Search for the cell housing the specified text and yield its [X, Y] center coordinate. 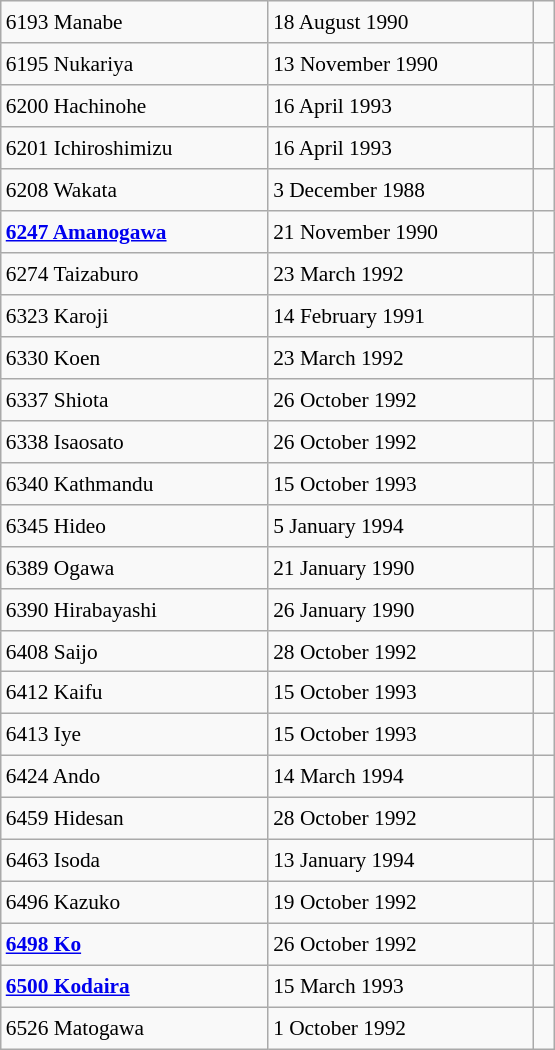
19 October 1992 [400, 903]
14 February 1991 [400, 316]
6526 Matogawa [134, 1028]
1 October 1992 [400, 1028]
6201 Ichiroshimizu [134, 148]
18 August 1990 [400, 22]
6323 Karoji [134, 316]
6389 Ogawa [134, 567]
6412 Kaifu [134, 693]
21 November 1990 [400, 232]
6274 Taizaburo [134, 274]
26 January 1990 [400, 609]
6330 Koen [134, 358]
6208 Wakata [134, 190]
13 January 1994 [400, 861]
6337 Shiota [134, 399]
6200 Hachinohe [134, 106]
6193 Manabe [134, 22]
6338 Isaosato [134, 441]
6424 Ando [134, 777]
5 January 1994 [400, 525]
13 November 1990 [400, 64]
15 March 1993 [400, 986]
6340 Kathmandu [134, 483]
6408 Saijo [134, 651]
3 December 1988 [400, 190]
6496 Kazuko [134, 903]
6247 Amanogawa [134, 232]
21 January 1990 [400, 567]
6413 Iye [134, 735]
14 March 1994 [400, 777]
6463 Isoda [134, 861]
6390 Hirabayashi [134, 609]
6195 Nukariya [134, 64]
6498 Ko [134, 945]
6345 Hideo [134, 525]
6459 Hidesan [134, 819]
6500 Kodaira [134, 986]
